Identify which cell holds the provided text, then report its (X, Y) central coordinate. 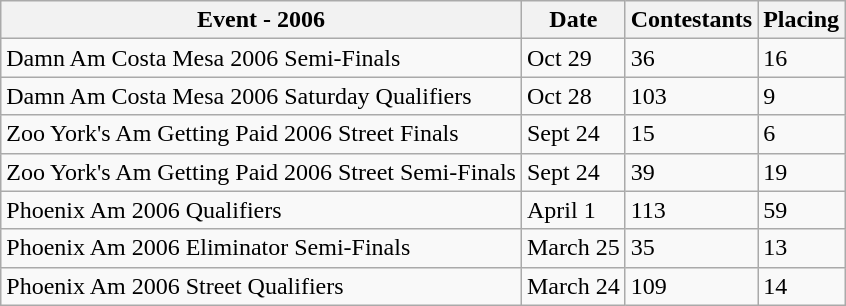
Phoenix Am 2006 Qualifiers (262, 210)
Phoenix Am 2006 Street Qualifiers (262, 286)
Date (573, 20)
19 (802, 172)
Zoo York's Am Getting Paid 2006 Street Semi-Finals (262, 172)
Oct 29 (573, 58)
Damn Am Costa Mesa 2006 Semi-Finals (262, 58)
April 1 (573, 210)
16 (802, 58)
March 25 (573, 248)
Phoenix Am 2006 Eliminator Semi-Finals (262, 248)
36 (691, 58)
13 (802, 248)
14 (802, 286)
113 (691, 210)
Zoo York's Am Getting Paid 2006 Street Finals (262, 134)
39 (691, 172)
103 (691, 96)
Oct 28 (573, 96)
Contestants (691, 20)
Placing (802, 20)
59 (802, 210)
35 (691, 248)
9 (802, 96)
March 24 (573, 286)
109 (691, 286)
Event - 2006 (262, 20)
Damn Am Costa Mesa 2006 Saturday Qualifiers (262, 96)
15 (691, 134)
6 (802, 134)
